Find where the given text appears and provide that cell's center as [x, y] coordinate. 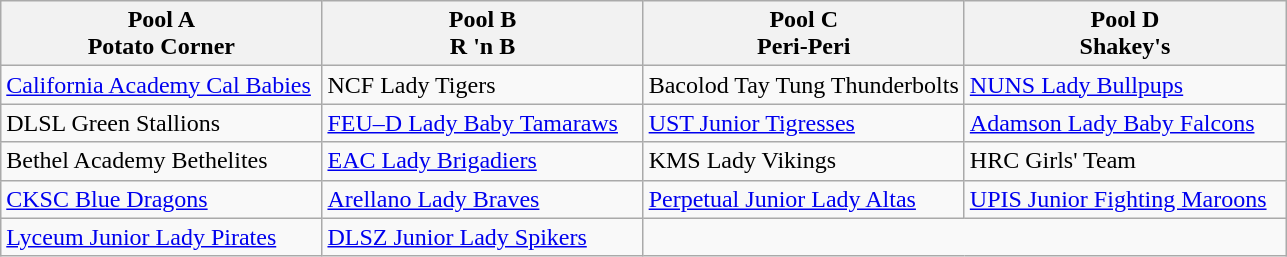
EAC Lady Brigadiers [482, 161]
KMS Lady Vikings [804, 161]
Adamson Lady Baby Falcons [1124, 123]
DLSL Green Stallions [162, 123]
UPIS Junior Fighting Maroons [1124, 199]
California Academy Cal Babies [162, 85]
Perpetual Junior Lady Altas [804, 199]
DLSZ Junior Lady Spikers [482, 237]
NUNS Lady Bullpups [1124, 85]
Arellano Lady Braves [482, 199]
FEU–D Lady Baby Tamaraws [482, 123]
Pool B R 'n B [482, 34]
NCF Lady Tigers [482, 85]
Pool D Shakey's [1124, 34]
Bacolod Tay Tung Thunderbolts [804, 85]
Lyceum Junior Lady Pirates [162, 237]
HRC Girls' Team [1124, 161]
Pool C Peri-Peri [804, 34]
CKSC Blue Dragons [162, 199]
Bethel Academy Bethelites [162, 161]
UST Junior Tigresses [804, 123]
Pool A Potato Corner [162, 34]
